Identify which cell holds the provided text, then report its (X, Y) central coordinate. 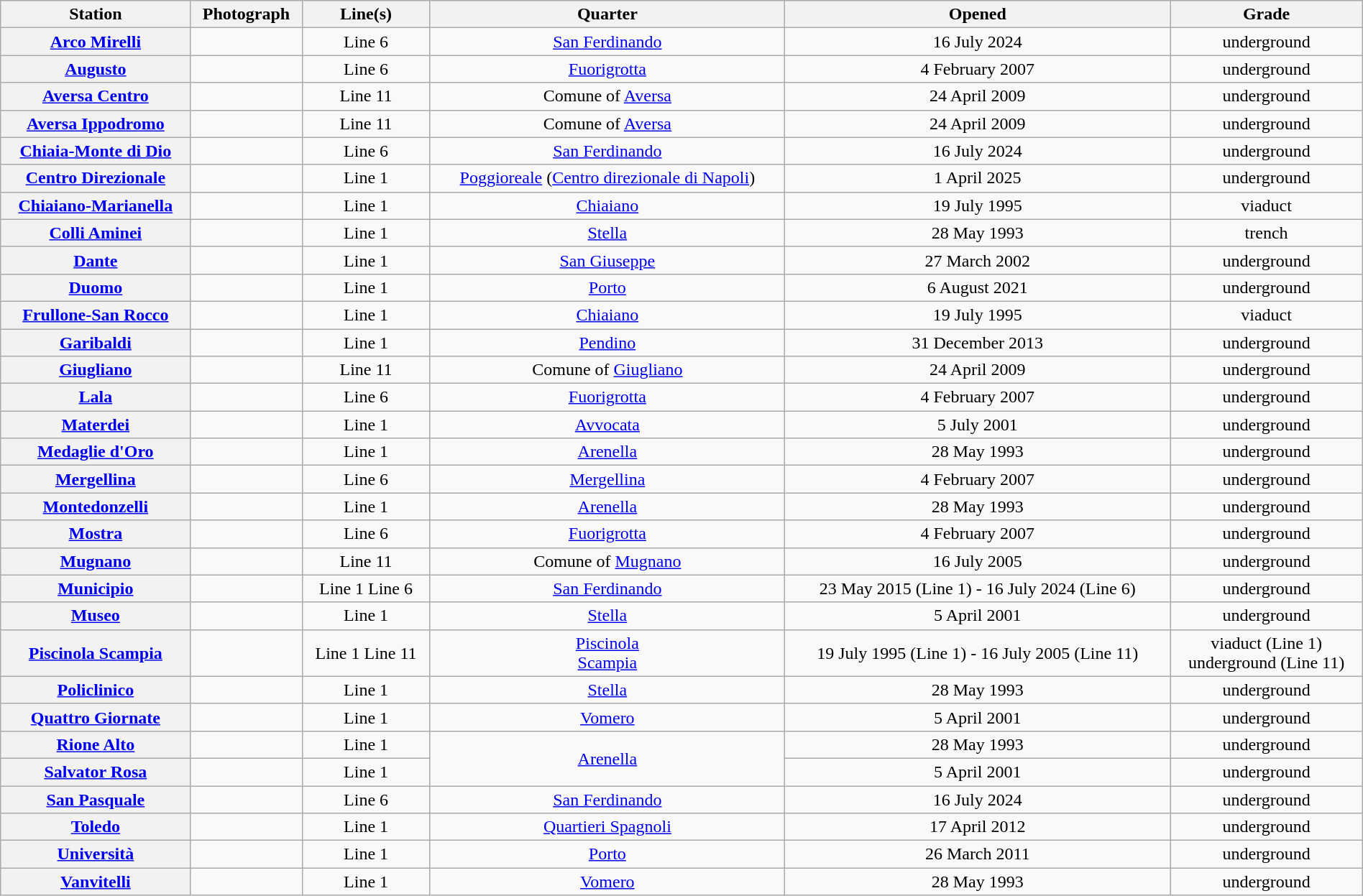
Avvocata (607, 425)
Arco Mirelli (96, 42)
Opened (978, 14)
Chiaia-Monte di Dio (96, 151)
Line(s) (366, 14)
Piscinola Scampia (96, 652)
Frullone-San Rocco (96, 315)
Policlinico (96, 690)
Materdei (96, 425)
Vanvitelli (96, 882)
Municipio (96, 588)
Duomo (96, 287)
Lala (96, 397)
Garibaldi (96, 343)
27 March 2002 (978, 260)
San Pasquale (96, 800)
Photograph (246, 14)
Rione Alto (96, 744)
trench (1267, 233)
23 May 2015 (Line 1) - 16 July 2024 (Line 6) (978, 588)
19 July 1995 (Line 1) - 16 July 2005 (Line 11) (978, 652)
Quattro Giornate (96, 717)
Line 1 Line 6 (366, 588)
Medaglie d'Oro (96, 452)
Salvator Rosa (96, 772)
Mugnano (96, 561)
Augusto (96, 69)
Comune of Giugliano (607, 370)
Aversa Ippodromo (96, 124)
viaduct (Line 1)underground (Line 11) (1267, 652)
Quarter (607, 14)
Toledo (96, 827)
Station (96, 14)
5 July 2001 (978, 425)
1 April 2025 (978, 178)
Aversa Centro (96, 96)
Comune of Mugnano (607, 561)
Centro Direzionale (96, 178)
Pendino (607, 343)
Quartieri Spagnoli (607, 827)
16 July 2005 (978, 561)
17 April 2012 (978, 827)
Museo (96, 616)
Università (96, 854)
San Giuseppe (607, 260)
Colli Aminei (96, 233)
Grade (1267, 14)
Dante (96, 260)
Montedonzelli (96, 507)
Line 1 Line 11 (366, 652)
Giugliano (96, 370)
6 August 2021 (978, 287)
Mostra (96, 534)
PiscinolaScampia (607, 652)
Poggioreale (Centro direzionale di Napoli) (607, 178)
26 March 2011 (978, 854)
Chiaiano-Marianella (96, 205)
31 December 2013 (978, 343)
